Locate the cell with the specified text and output its [x, y] center coordinate. 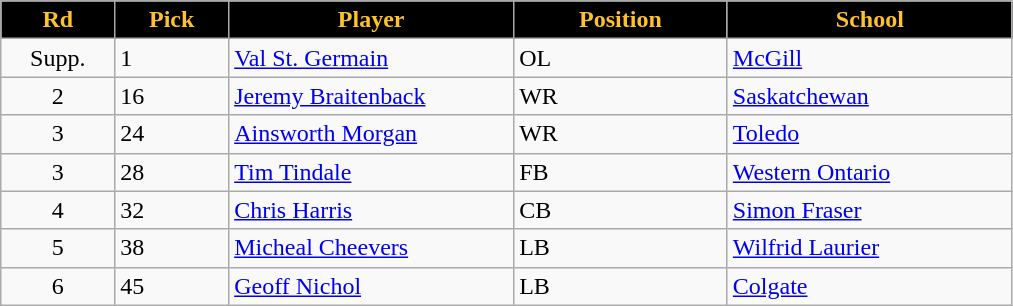
FB [621, 172]
Ainsworth Morgan [372, 134]
Supp. [58, 58]
38 [172, 248]
Simon Fraser [870, 210]
2 [58, 96]
Jeremy Braitenback [372, 96]
OL [621, 58]
Western Ontario [870, 172]
Geoff Nichol [372, 286]
32 [172, 210]
School [870, 20]
Wilfrid Laurier [870, 248]
McGill [870, 58]
Pick [172, 20]
Rd [58, 20]
Toledo [870, 134]
16 [172, 96]
24 [172, 134]
Position [621, 20]
45 [172, 286]
1 [172, 58]
Chris Harris [372, 210]
Tim Tindale [372, 172]
Colgate [870, 286]
Player [372, 20]
Micheal Cheevers [372, 248]
Saskatchewan [870, 96]
28 [172, 172]
4 [58, 210]
Val St. Germain [372, 58]
5 [58, 248]
CB [621, 210]
6 [58, 286]
